Provide the [x, y] coordinate of the cell's center where the given text is located.  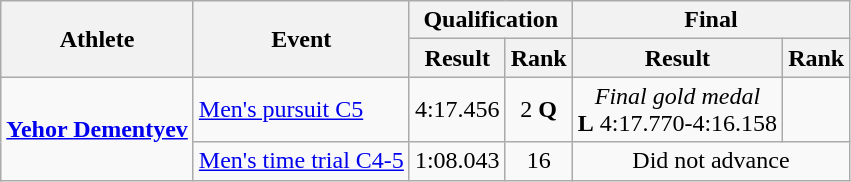
Final gold medal L 4:17.770-4:16.158 [677, 110]
Qualification [490, 20]
Athlete [98, 39]
Men's pursuit C5 [301, 110]
1:08.043 [457, 161]
16 [538, 161]
Event [301, 39]
Men's time trial C4-5 [301, 161]
2 Q [538, 110]
Did not advance [711, 161]
Yehor Dementyev [98, 128]
Final [711, 20]
4:17.456 [457, 110]
